Detect which cell encompasses the target text, then output its (x, y) center coordinate. 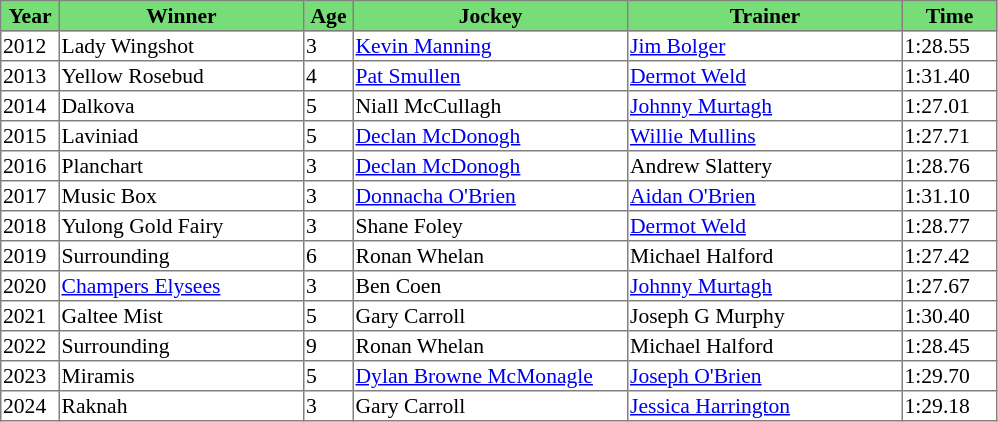
2012 (30, 46)
Jessica Harrington (765, 406)
Planchart (181, 166)
Lady Wingshot (181, 46)
1:31.10 (949, 196)
1:28.76 (949, 166)
Willie Mullins (765, 136)
Galtee Mist (181, 316)
2022 (30, 346)
Age (329, 16)
1:27.42 (949, 256)
1:28.77 (949, 226)
Niall McCullagh (490, 106)
Jockey (490, 16)
2024 (30, 406)
2014 (30, 106)
1:29.18 (949, 406)
1:27.01 (949, 106)
Jim Bolger (765, 46)
Dalkova (181, 106)
2021 (30, 316)
Year (30, 16)
Andrew Slattery (765, 166)
Donnacha O'Brien (490, 196)
Yulong Gold Fairy (181, 226)
Kevin Manning (490, 46)
1:27.71 (949, 136)
2013 (30, 76)
2017 (30, 196)
Joseph O'Brien (765, 376)
Dylan Browne McMonagle (490, 376)
4 (329, 76)
Music Box (181, 196)
1:27.67 (949, 286)
Yellow Rosebud (181, 76)
Shane Foley (490, 226)
2015 (30, 136)
Pat Smullen (490, 76)
Miramis (181, 376)
6 (329, 256)
2020 (30, 286)
Ben Coen (490, 286)
Raknah (181, 406)
1:30.40 (949, 316)
2016 (30, 166)
Trainer (765, 16)
9 (329, 346)
1:28.45 (949, 346)
Winner (181, 16)
1:28.55 (949, 46)
Joseph G Murphy (765, 316)
1:29.70 (949, 376)
Time (949, 16)
2019 (30, 256)
2023 (30, 376)
Champers Elysees (181, 286)
Laviniad (181, 136)
Aidan O'Brien (765, 196)
1:31.40 (949, 76)
2018 (30, 226)
